Extract the [X, Y] coordinate from the center of the cell holding the provided text.  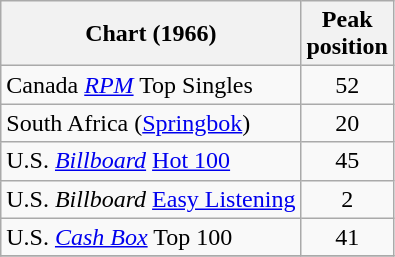
41 [347, 237]
45 [347, 161]
52 [347, 85]
U.S. Billboard Easy Listening [151, 199]
2 [347, 199]
Canada RPM Top Singles [151, 85]
South Africa (Springbok) [151, 123]
20 [347, 123]
U.S. Cash Box Top 100 [151, 237]
Chart (1966) [151, 34]
U.S. Billboard Hot 100 [151, 161]
Peakposition [347, 34]
